Determine the [x, y] coordinate at the center of the cell enclosing the given text.  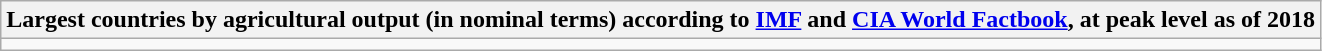
Largest countries by agricultural output (in nominal terms) according to IMF and CIA World Factbook, at peak level as of 2018 [661, 20]
